Return the (x, y) coordinate for the center point of the cell that contains the specified text.  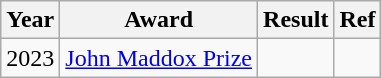
Award (159, 20)
Ref (358, 20)
2023 (30, 58)
John Maddox Prize (159, 58)
Result (296, 20)
Year (30, 20)
